Return the [X, Y] coordinate for the center point of the cell that contains the specified text.  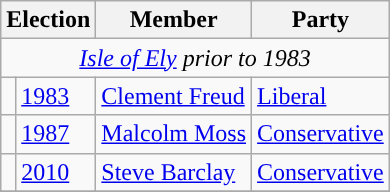
Malcolm Moss [174, 134]
Isle of Ely prior to 1983 [195, 58]
Election [48, 20]
Party [321, 20]
1983 [56, 96]
1987 [56, 134]
Clement Freud [174, 96]
Steve Barclay [174, 172]
Member [174, 20]
2010 [56, 172]
Liberal [321, 96]
